Determine the [X, Y] coordinate at the center of the cell enclosing the given text.  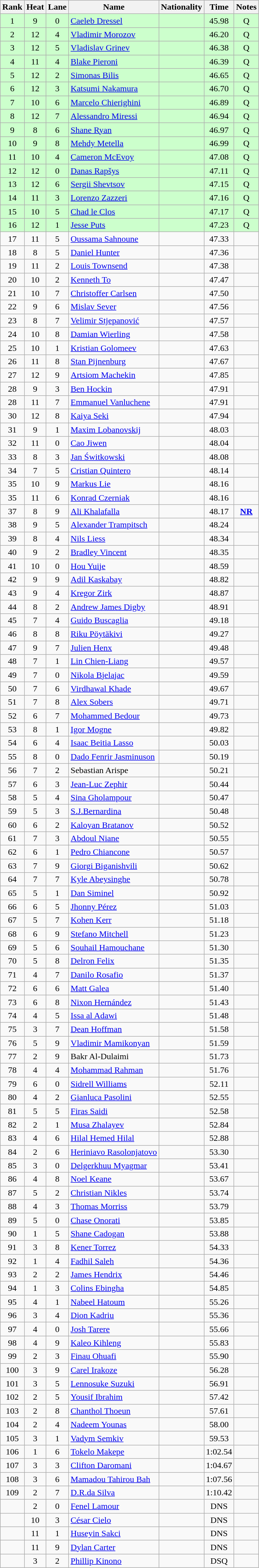
Jhonny Pérez [114, 907]
Andrew James Digby [114, 607]
105 [12, 1438]
51.43 [219, 1002]
Time [219, 7]
78 [12, 1070]
16 [12, 225]
Jesse Puts [114, 225]
65 [12, 893]
47.50 [219, 293]
Shane Cadogan [114, 1234]
53.79 [219, 1206]
Kaleo Kihleng [114, 1343]
Fadhil Saleh [114, 1261]
68 [12, 934]
Emmanuel Vanluchene [114, 402]
Bakr Al-Dulaimi [114, 1057]
Christian Nikles [114, 1193]
54.46 [219, 1275]
Jan Świtkowski [114, 457]
Thomas Morriss [114, 1206]
59.53 [219, 1438]
1:07.56 [219, 1479]
69 [12, 947]
S.J.Bernardina [114, 811]
40 [12, 552]
Dado Fenrir Jasminuson [114, 757]
47.33 [219, 239]
Chanthol Thoeun [114, 1411]
100 [12, 1370]
Mohammed Bedour [114, 716]
Carel Irakoze [114, 1370]
79 [12, 1084]
Fenel Lamour [114, 1506]
50.55 [219, 839]
51.58 [219, 1029]
49.82 [219, 729]
50.47 [219, 797]
61 [12, 839]
91 [12, 1247]
14 [12, 198]
85 [12, 1166]
18 [12, 252]
49.48 [219, 648]
48 [12, 661]
Mamadou Tahirou Bah [114, 1479]
Katsumi Nakamura [114, 89]
15 [12, 212]
76 [12, 1043]
47.36 [219, 252]
52.11 [219, 1084]
26 [12, 361]
55.36 [219, 1316]
70 [12, 961]
57.42 [219, 1397]
51.18 [219, 920]
42 [12, 579]
Mehdy Metella [114, 143]
54.36 [219, 1261]
César Cielo [114, 1520]
72 [12, 988]
92 [12, 1261]
50.44 [219, 784]
47.47 [219, 280]
47.85 [219, 375]
Finau Ohuafi [114, 1356]
48.14 [219, 471]
Hilal Hemed Hilal [114, 1138]
Sebastian Arispe [114, 770]
96 [12, 1316]
52 [12, 716]
48.03 [219, 430]
49.18 [219, 621]
48.04 [219, 443]
51.48 [219, 1015]
Virdhawal Khade [114, 689]
56.28 [219, 1370]
56 [12, 770]
74 [12, 1015]
47.16 [219, 198]
50.92 [219, 893]
48.34 [219, 539]
84 [12, 1152]
34 [12, 471]
50.52 [219, 825]
Kenneth To [114, 280]
Shane Ryan [114, 130]
32 [12, 443]
1:04.67 [219, 1465]
Ali Khalafalla [114, 511]
46.89 [219, 102]
53.41 [219, 1166]
Musa Zhalayev [114, 1125]
47.11 [219, 171]
50.48 [219, 811]
21 [12, 293]
73 [12, 1002]
Souhail Hamouchane [114, 947]
Hou Yuije [114, 566]
Guido Buscaglia [114, 621]
Nixon Hernández [114, 1002]
66 [12, 907]
87 [12, 1193]
51.35 [219, 961]
104 [12, 1424]
64 [12, 879]
108 [12, 1479]
1:10.42 [219, 1493]
Stan Pijnenburg [114, 361]
Danas Rapšys [114, 171]
Alex Sobers [114, 702]
57 [12, 784]
49 [12, 675]
50.78 [219, 879]
NR [246, 511]
51.23 [219, 934]
77 [12, 1057]
46.97 [219, 130]
53.88 [219, 1234]
46 [12, 634]
James Hendrix [114, 1275]
Cao Jiwen [114, 443]
67 [12, 920]
63 [12, 866]
Nils Liess [114, 539]
Isaac Beitia Lasso [114, 743]
Vladimir Morozov [114, 34]
D.R.da Silva [114, 1493]
48.82 [219, 579]
46.39 [219, 62]
Marcelo Chierighini [114, 102]
Kregor Zirk [114, 593]
Alexander Trampitsch [114, 525]
93 [12, 1275]
Nationality [182, 7]
89 [12, 1220]
50.62 [219, 866]
38 [12, 525]
106 [12, 1452]
Adil Kaskabay [114, 579]
Markus Lie [114, 484]
Dan Siminel [114, 893]
Jean-Luc Zephir [114, 784]
88 [12, 1206]
47.23 [219, 225]
17 [12, 239]
Kener Torrez [114, 1247]
Colins Ebingha [114, 1288]
1:02.54 [219, 1452]
Julien Henx [114, 648]
54.33 [219, 1247]
55.66 [219, 1329]
51.76 [219, 1070]
Cristian Quintero [114, 471]
102 [12, 1397]
Kaloyan Bratanov [114, 825]
53.30 [219, 1152]
47.08 [219, 157]
94 [12, 1288]
51.40 [219, 988]
99 [12, 1356]
27 [12, 375]
25 [12, 348]
48.35 [219, 552]
98 [12, 1343]
DSQ [219, 1561]
Konrad Czerniak [114, 498]
45 [12, 621]
58 [12, 797]
23 [12, 320]
109 [12, 1493]
44 [12, 607]
107 [12, 1465]
Artsiom Machekin [114, 375]
Lennosuke Suzuki [114, 1384]
Stefano Mitchell [114, 934]
41 [12, 566]
Kaiya Seki [114, 416]
48.59 [219, 566]
Christoffer Carlsen [114, 293]
Abdoul Niane [114, 839]
Maxim Lobanovskij [114, 430]
Kyle Abeysinghe [114, 879]
30 [12, 416]
Delron Felix [114, 961]
Notes [246, 7]
47.56 [219, 307]
55.83 [219, 1343]
Ben Hockin [114, 389]
50.57 [219, 852]
49.73 [219, 716]
Kristian Golomeev [114, 348]
Dean Hoffman [114, 1029]
49.59 [219, 675]
Gianluca Pasolini [114, 1097]
Nikola Bjelajac [114, 675]
43 [12, 593]
Riku Pöytäkivi [114, 634]
57.61 [219, 1411]
75 [12, 1029]
Velimir Stjepanović [114, 320]
Dion Kadriu [114, 1316]
Dylan Carter [114, 1547]
46.99 [219, 143]
Daniel Hunter [114, 252]
Rank [12, 7]
31 [12, 430]
83 [12, 1138]
52.84 [219, 1125]
48.24 [219, 525]
Delgerkhuu Myagmar [114, 1166]
45.98 [219, 21]
Noel Keane [114, 1179]
Damian Wierling [114, 334]
Vladislav Grinev [114, 48]
39 [12, 539]
Nadeem Younas [114, 1424]
33 [12, 457]
55.26 [219, 1302]
47.38 [219, 266]
Sidrell Williams [114, 1084]
Kohen Kerr [114, 920]
51.73 [219, 1057]
51.03 [219, 907]
62 [12, 852]
Louis Townsend [114, 266]
Firas Saidi [114, 1111]
20 [12, 280]
19 [12, 266]
Nabeel Hatoum [114, 1302]
86 [12, 1179]
97 [12, 1329]
53.67 [219, 1179]
47.15 [219, 184]
47.63 [219, 348]
Alessandro Miressi [114, 116]
Oussama Sahnoune [114, 239]
90 [12, 1234]
81 [12, 1111]
50.21 [219, 770]
Name [114, 7]
Cameron McEvoy [114, 157]
Blake Pieroni [114, 62]
55 [12, 757]
46.38 [219, 48]
Chad le Clos [114, 212]
47.17 [219, 212]
58.00 [219, 1424]
51.30 [219, 947]
49.71 [219, 702]
52.55 [219, 1097]
Vadym Semkiv [114, 1438]
101 [12, 1384]
48.87 [219, 593]
Caeleb Dressel [114, 21]
Clifton Daromani [114, 1465]
51.59 [219, 1043]
22 [12, 307]
Lane [57, 7]
103 [12, 1411]
Sergii Shevtsov [114, 184]
82 [12, 1125]
56.91 [219, 1384]
Matt Galea [114, 988]
Heat [35, 7]
53.85 [219, 1220]
Tokelo Makepe [114, 1452]
Simonas Bilis [114, 75]
50.19 [219, 757]
50 [12, 689]
Vladimir Mamikonyan [114, 1043]
24 [12, 334]
Yousif Ibrahim [114, 1397]
37 [12, 511]
52.88 [219, 1138]
Mohammad Rahman [114, 1070]
Lin Chien-Liang [114, 661]
47 [12, 648]
55.90 [219, 1356]
47.57 [219, 320]
Bradley Vincent [114, 552]
Sina Gholampour [114, 797]
52.58 [219, 1111]
Igor Mogne [114, 729]
Giorgi Biganishvili [114, 866]
53.74 [219, 1193]
48.91 [219, 607]
47.94 [219, 416]
46.70 [219, 89]
46.94 [219, 116]
54.85 [219, 1288]
46.65 [219, 75]
Lorenzo Zazzeri [114, 198]
Pedro Chiancone [114, 852]
Danilo Rosafio [114, 975]
48.08 [219, 457]
80 [12, 1097]
51 [12, 702]
47.67 [219, 361]
49.57 [219, 661]
48.17 [219, 511]
Issa al Adawi [114, 1015]
50.03 [219, 743]
51.37 [219, 975]
13 [12, 184]
Mislav Sever [114, 307]
49.67 [219, 689]
95 [12, 1302]
Huseyin Sakci [114, 1534]
Phillip Kinono [114, 1561]
60 [12, 825]
47.58 [219, 334]
Chase Onorati [114, 1220]
Josh Tarere [114, 1329]
54 [12, 743]
53 [12, 729]
Heriniavo Rasolonjatovo [114, 1152]
49.27 [219, 634]
59 [12, 811]
71 [12, 975]
46.20 [219, 34]
